For the text-containing cell, return its midpoint in (x, y) coordinate format. 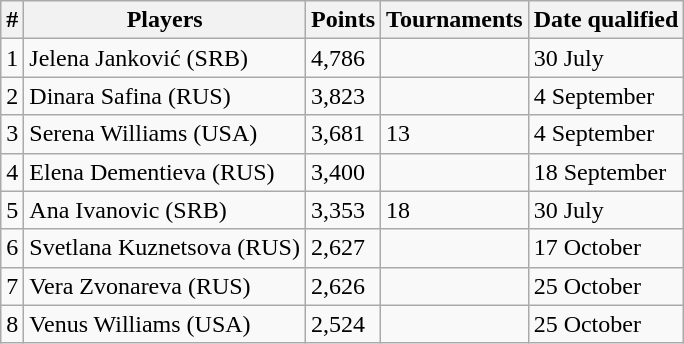
Date qualified (606, 20)
Venus Williams (USA) (165, 324)
3,823 (342, 96)
Vera Zvonareva (RUS) (165, 286)
5 (12, 210)
18 (455, 210)
8 (12, 324)
1 (12, 58)
2,627 (342, 248)
3,400 (342, 172)
7 (12, 286)
3,353 (342, 210)
13 (455, 134)
17 October (606, 248)
Players (165, 20)
# (12, 20)
3 (12, 134)
Dinara Safina (RUS) (165, 96)
Svetlana Kuznetsova (RUS) (165, 248)
Tournaments (455, 20)
2 (12, 96)
Points (342, 20)
2,626 (342, 286)
Elena Dementieva (RUS) (165, 172)
Serena Williams (USA) (165, 134)
Jelena Janković (SRB) (165, 58)
4 (12, 172)
Ana Ivanovic (SRB) (165, 210)
6 (12, 248)
3,681 (342, 134)
2,524 (342, 324)
4,786 (342, 58)
18 September (606, 172)
